Return the (X, Y) coordinate for the center point of the cell that contains the specified text.  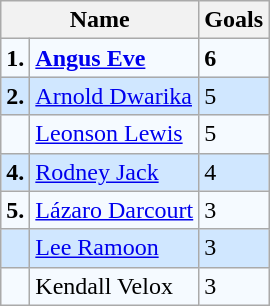
Leonson Lewis (114, 134)
Rodney Jack (114, 172)
Lee Ramoon (114, 248)
Name (100, 20)
6 (234, 58)
Lázaro Darcourt (114, 210)
Angus Eve (114, 58)
Goals (234, 20)
Arnold Dwarika (114, 96)
2. (16, 96)
Kendall Velox (114, 286)
4 (234, 172)
1. (16, 58)
5. (16, 210)
4. (16, 172)
